Determine the (X, Y) coordinate at the center of the cell enclosing the given text.  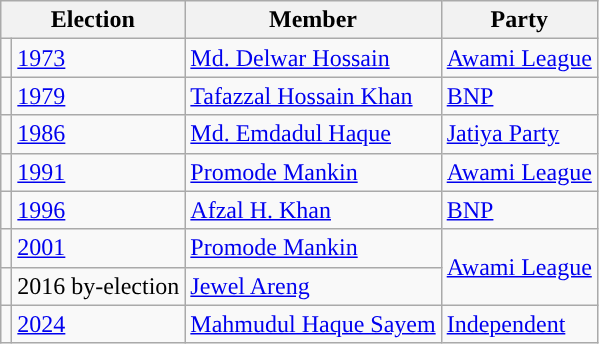
1986 (98, 134)
2001 (98, 248)
Election (93, 20)
Party (519, 20)
1973 (98, 58)
Jewel Areng (313, 286)
2016 by-election (98, 286)
1996 (98, 210)
Afzal H. Khan (313, 210)
Md. Emdadul Haque (313, 134)
Md. Delwar Hossain (313, 58)
Mahmudul Haque Sayem (313, 324)
2024 (98, 324)
1979 (98, 96)
Jatiya Party (519, 134)
Tafazzal Hossain Khan (313, 96)
Independent (519, 324)
1991 (98, 172)
Member (313, 20)
